Detect which cell encompasses the target text, then output its [X, Y] center coordinate. 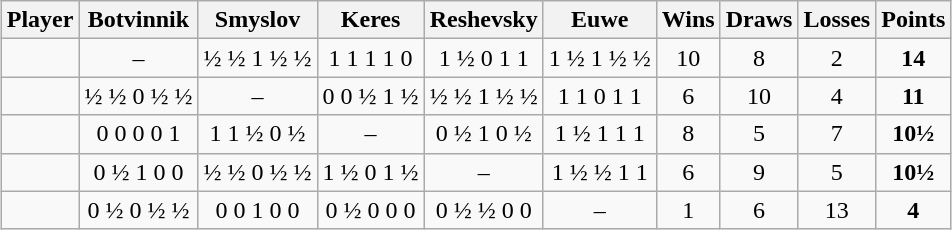
0 ½ 0 0 0 [370, 210]
Points [914, 20]
1 ½ 1 ½ ½ [600, 58]
Euwe [600, 20]
2 [837, 58]
0 ½ ½ 0 0 [484, 210]
0 0 0 0 1 [138, 134]
9 [759, 172]
1 ½ 1 1 1 [600, 134]
1 [688, 210]
0 0 ½ 1 ½ [370, 96]
13 [837, 210]
Reshevsky [484, 20]
0 ½ 1 0 0 [138, 172]
Wins [688, 20]
Player [40, 20]
Smyslov [258, 20]
14 [914, 58]
Draws [759, 20]
1 ½ 0 1 ½ [370, 172]
0 ½ 1 0 ½ [484, 134]
0 0 1 0 0 [258, 210]
1 1 0 1 1 [600, 96]
11 [914, 96]
Botvinnik [138, 20]
Losses [837, 20]
Keres [370, 20]
0 ½ 0 ½ ½ [138, 210]
1 1 ½ 0 ½ [258, 134]
1 ½ ½ 1 1 [600, 172]
1 ½ 0 1 1 [484, 58]
7 [837, 134]
1 1 1 1 0 [370, 58]
